From the cell containing the given text, extract its center point as (X, Y) coordinate. 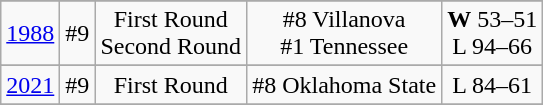
W 53–51L 94–66 (492, 34)
1988 (30, 34)
2021 (30, 85)
#8 Oklahoma State (344, 85)
First Round (171, 85)
First RoundSecond Round (171, 34)
#8 Villanova#1 Tennessee (344, 34)
L 84–61 (492, 85)
